Detect which cell encompasses the target text, then output its (x, y) center coordinate. 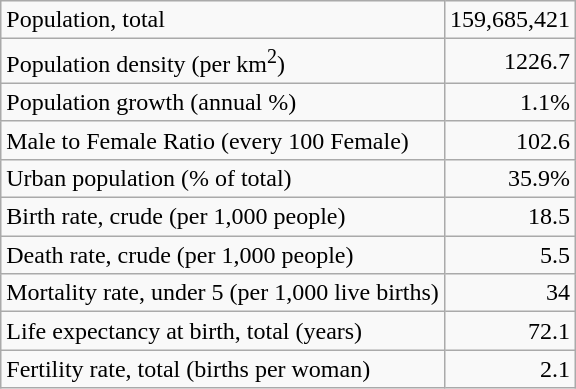
35.9% (510, 178)
Fertility rate, total (births per woman) (223, 369)
Male to Female Ratio (every 100 Female) (223, 140)
Population growth (annual %) (223, 102)
Death rate, crude (per 1,000 people) (223, 255)
5.5 (510, 255)
72.1 (510, 331)
Mortality rate, under 5 (per 1,000 live births) (223, 293)
1226.7 (510, 62)
2.1 (510, 369)
34 (510, 293)
Population density (per km2) (223, 62)
Birth rate, crude (per 1,000 people) (223, 217)
Life expectancy at birth, total (years) (223, 331)
159,685,421 (510, 20)
Population, total (223, 20)
18.5 (510, 217)
102.6 (510, 140)
Urban population (% of total) (223, 178)
1.1% (510, 102)
